Provide the (X, Y) coordinate of the cell's center where the given text is located.  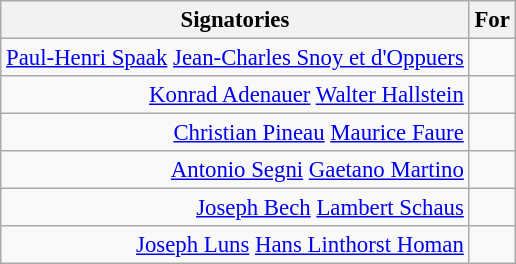
Antonio Segni Gaetano Martino (235, 170)
For (492, 20)
Paul-Henri Spaak Jean-Charles Snoy et d'Oppuers (235, 58)
Konrad Adenauer Walter Hallstein (235, 95)
Joseph Luns Hans Linthorst Homan (235, 245)
Signatories (235, 20)
Joseph Bech Lambert Schaus (235, 208)
Christian Pineau Maurice Faure (235, 133)
